Find where the given text appears and provide that cell's center as [x, y] coordinate. 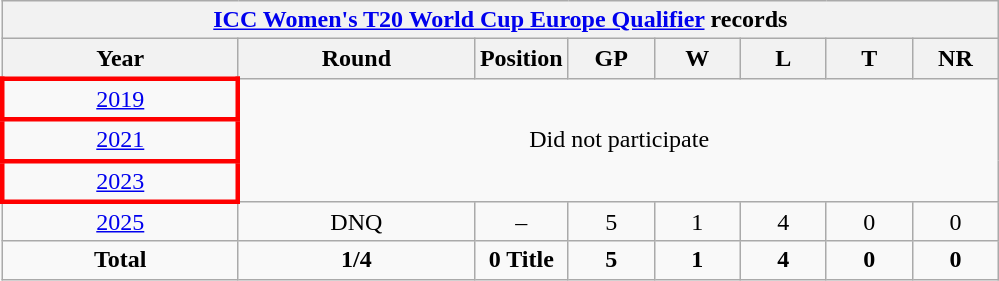
Total [120, 260]
NR [955, 59]
– [521, 222]
2019 [120, 98]
ICC Women's T20 World Cup Europe Qualifier records [500, 20]
DNQ [356, 222]
T [869, 59]
L [783, 59]
Year [120, 59]
Position [521, 59]
Round [356, 59]
0 Title [521, 260]
W [697, 59]
Did not participate [618, 140]
2021 [120, 140]
2025 [120, 222]
2023 [120, 180]
GP [611, 59]
1/4 [356, 260]
